Find where the given text appears and provide that cell's center as (X, Y) coordinate. 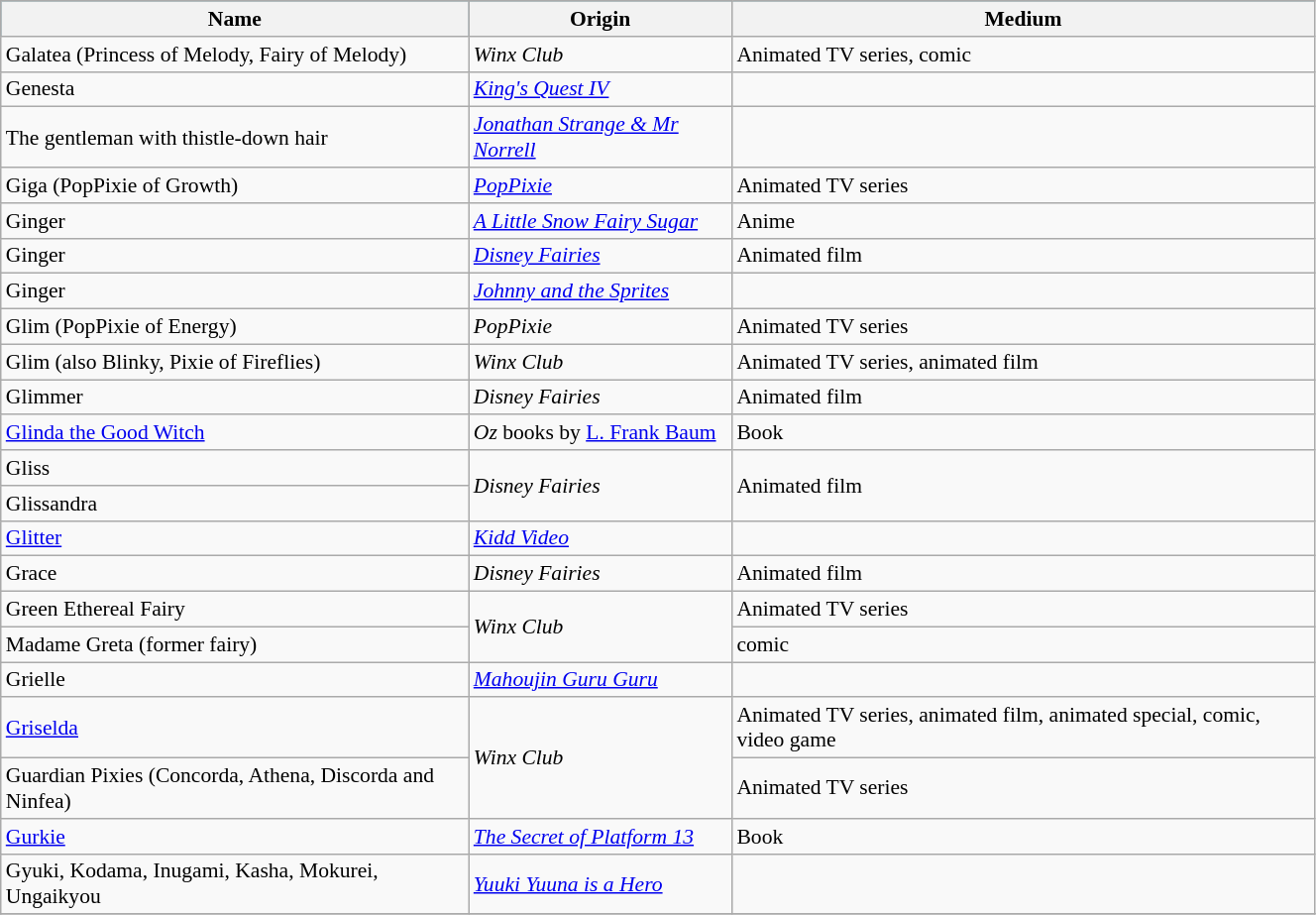
Green Ethereal Fairy (235, 610)
Gurkie (235, 837)
King's Quest IV (601, 89)
Grielle (235, 680)
Anime (1023, 221)
Name (235, 19)
Jonathan Strange & Mr Norrell (601, 137)
Gyuki, Kodama, Inugami, Kasha, Mokurei, Ungaikyou (235, 884)
Oz books by L. Frank Baum (601, 433)
Glim (PopPixie of Energy) (235, 327)
Glim (also Blinky, Pixie of Fireflies) (235, 362)
Guardian Pixies (Concorda, Athena, Discorda and Ninfea) (235, 789)
The Secret of Platform 13 (601, 837)
Galatea (Princess of Melody, Fairy of Melody) (235, 55)
Glinda the Good Witch (235, 433)
Kidd Video (601, 538)
Medium (1023, 19)
Glissandra (235, 504)
Grace (235, 574)
Genesta (235, 89)
Glimmer (235, 398)
Madame Greta (former fairy) (235, 644)
Animated TV series, animated film (1023, 362)
Yuuki Yuuna is a Hero (601, 884)
The gentleman with thistle-down hair (235, 137)
Animated TV series, animated film, animated special, comic, video game (1023, 728)
Glitter (235, 538)
Griselda (235, 728)
Gliss (235, 468)
Origin (601, 19)
Johnny and the Sprites (601, 291)
Animated TV series, comic (1023, 55)
Giga (PopPixie of Growth) (235, 185)
A Little Snow Fairy Sugar (601, 221)
Mahoujin Guru Guru (601, 680)
comic (1023, 644)
